Capture the cell that displays the provided text and extract its [X, Y] central coordinate. 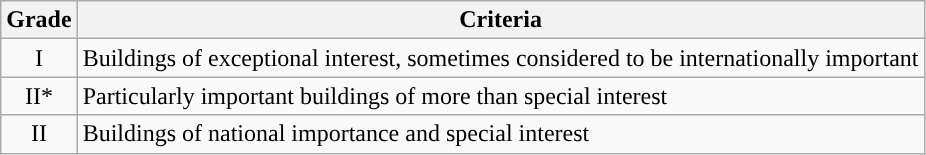
II [39, 134]
Particularly important buildings of more than special interest [500, 96]
Criteria [500, 20]
Buildings of national importance and special interest [500, 134]
Grade [39, 20]
I [39, 58]
Buildings of exceptional interest, sometimes considered to be internationally important [500, 58]
II* [39, 96]
